Find where the given text appears and provide that cell's center as (X, Y) coordinate. 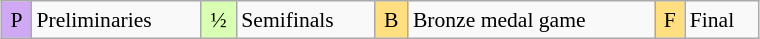
B (392, 20)
Preliminaries (116, 20)
F (670, 20)
½ (219, 20)
Final (722, 20)
P (17, 20)
Semifinals (305, 20)
Bronze medal game (532, 20)
